Find where the given text appears and provide that cell's center as (X, Y) coordinate. 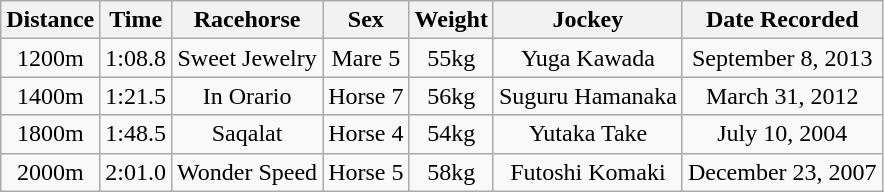
In Orario (248, 96)
Distance (50, 20)
58kg (451, 172)
Wonder Speed (248, 172)
1200m (50, 58)
Yutaka Take (588, 134)
2:01.0 (136, 172)
March 31, 2012 (782, 96)
Futoshi Komaki (588, 172)
Date Recorded (782, 20)
Horse 7 (366, 96)
2000m (50, 172)
Suguru Hamanaka (588, 96)
1800m (50, 134)
56kg (451, 96)
Mare 5 (366, 58)
September 8, 2013 (782, 58)
Sex (366, 20)
1:21.5 (136, 96)
Sweet Jewelry (248, 58)
Weight (451, 20)
55kg (451, 58)
1:48.5 (136, 134)
Time (136, 20)
1400m (50, 96)
Jockey (588, 20)
July 10, 2004 (782, 134)
Horse 4 (366, 134)
Horse 5 (366, 172)
Saqalat (248, 134)
1:08.8 (136, 58)
Racehorse (248, 20)
54kg (451, 134)
December 23, 2007 (782, 172)
Yuga Kawada (588, 58)
